Extract the [x, y] coordinate from the center of the cell holding the provided text.  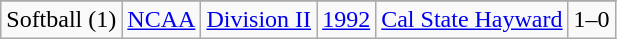
Cal State Hayward [472, 20]
1–0 [592, 20]
NCAA [162, 20]
1992 [346, 20]
Division II [259, 20]
Softball (1) [62, 20]
